Identify which cell holds the provided text, then report its (x, y) central coordinate. 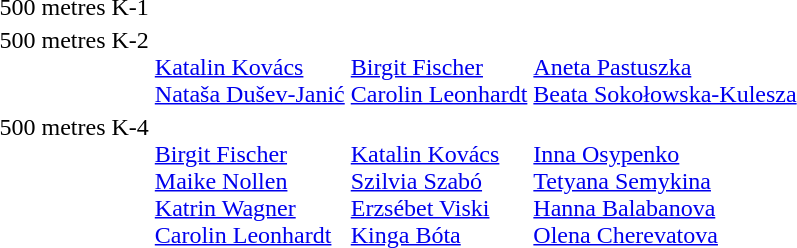
Katalin KovácsNataša Dušev-Janić (250, 67)
Birgit FischerCarolin Leonhardt (439, 67)
